Extract the (X, Y) coordinate from the center of the cell holding the provided text.  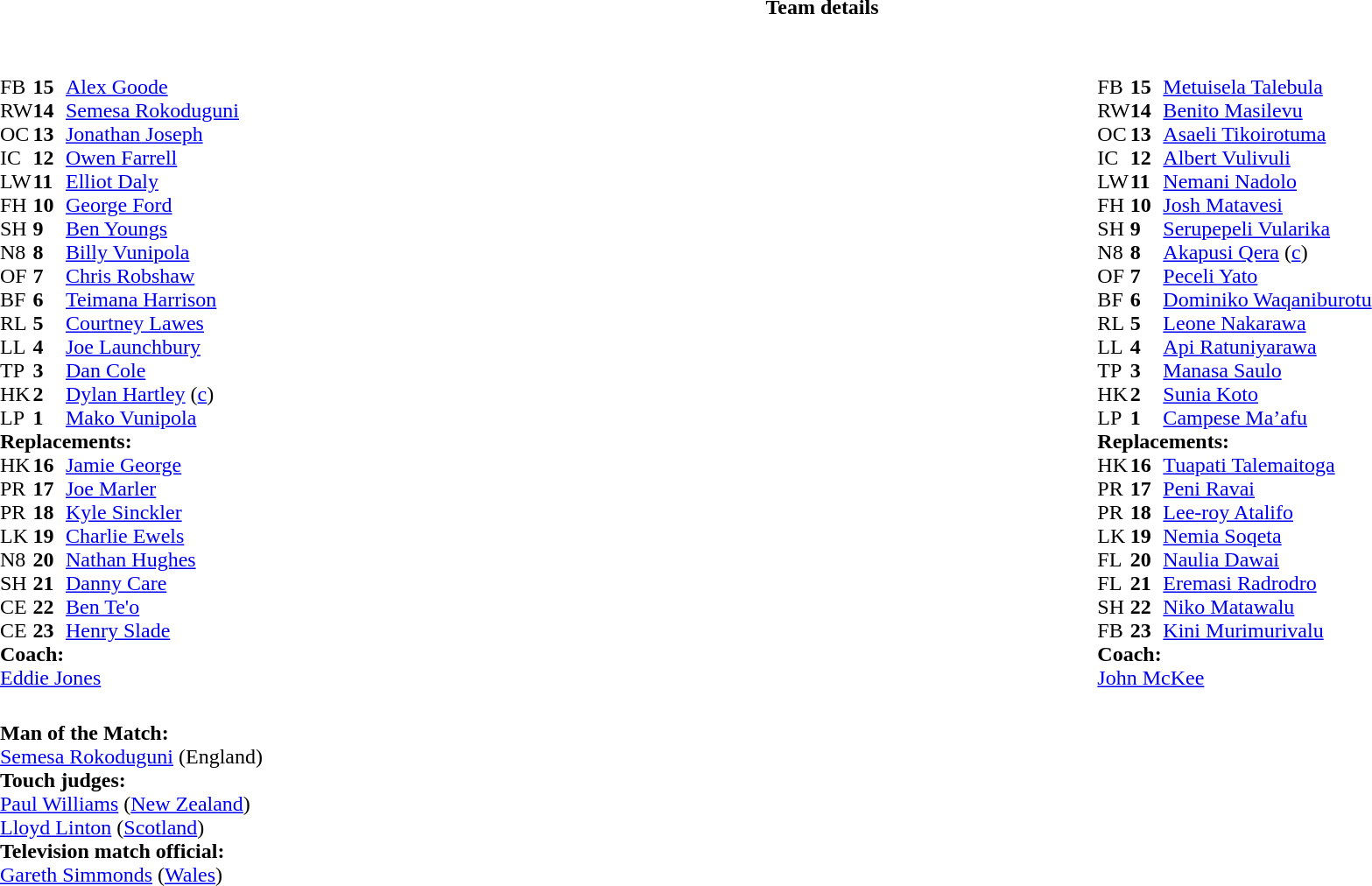
Dominiko Waqaniburotu (1267, 299)
Danny Care (152, 583)
Courtney Lawes (152, 324)
Kyle Sinckler (152, 513)
Niko Matawalu (1267, 608)
Nemani Nadolo (1267, 182)
George Ford (152, 205)
Sunia Koto (1267, 394)
Elliot Daly (152, 182)
Chris Robshaw (152, 277)
Eddie Jones (119, 678)
Eremasi Radrodro (1267, 583)
Teimana Harrison (152, 299)
Dylan Hartley (c) (152, 394)
Api Ratuniyarawa (1267, 347)
Manasa Saulo (1267, 371)
Joe Launchbury (152, 347)
Ben Te'o (152, 608)
Joe Marler (152, 489)
Owen Farrell (152, 158)
Billy Vunipola (152, 252)
John McKee (1235, 678)
Serupepeli Vularika (1267, 229)
Ben Youngs (152, 229)
Josh Matavesi (1267, 205)
Nathan Hughes (152, 560)
Dan Cole (152, 371)
Peni Ravai (1267, 489)
Naulia Dawai (1267, 560)
Jonathan Joseph (152, 135)
Benito Masilevu (1267, 110)
Albert Vulivuli (1267, 158)
Peceli Yato (1267, 277)
Charlie Ewels (152, 536)
Lee-roy Atalifo (1267, 513)
Mako Vunipola (152, 418)
Campese Ma’afu (1267, 418)
Leone Nakarawa (1267, 324)
Nemia Soqeta (1267, 536)
Jamie George (152, 466)
Asaeli Tikoirotuma (1267, 135)
Henry Slade (152, 630)
Alex Goode (152, 88)
Metuisela Talebula (1267, 88)
Kini Murimurivalu (1267, 630)
Tuapati Talemaitoga (1267, 466)
Akapusi Qera (c) (1267, 252)
Semesa Rokoduguni (152, 110)
